For the text-containing cell, return its midpoint in (X, Y) coordinate format. 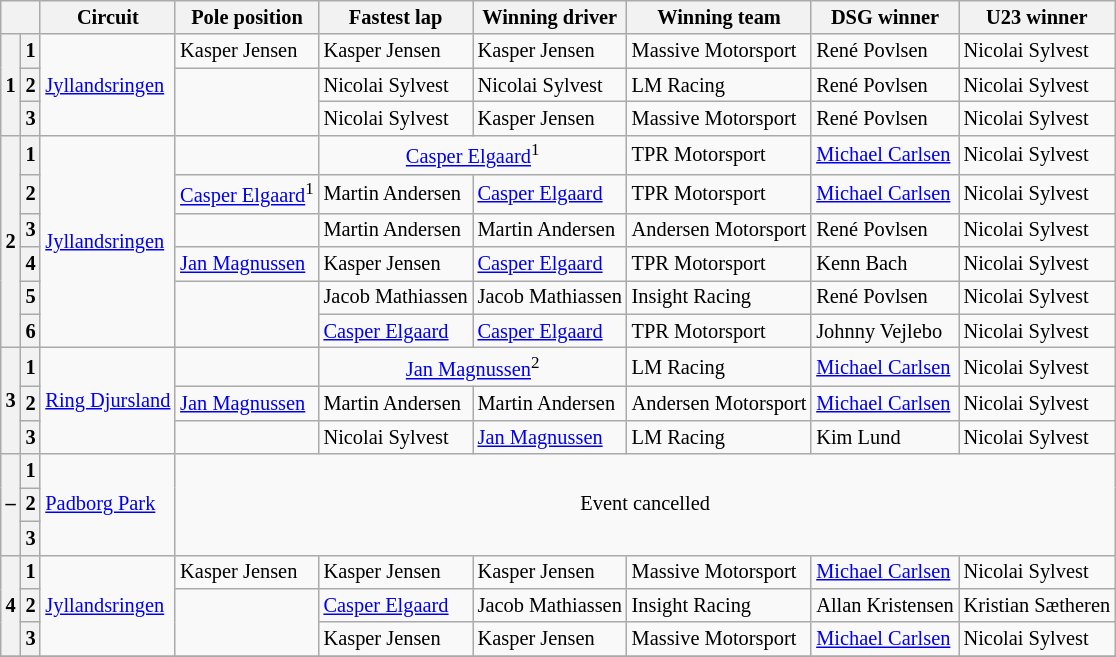
Kenn Bach (884, 264)
– (11, 504)
5 (31, 297)
Kristian Sætheren (1037, 605)
6 (31, 331)
Circuit (108, 17)
Jan Magnussen2 (473, 368)
Allan Kristensen (884, 605)
Event cancelled (645, 504)
Ring Djursland (108, 401)
Kim Lund (884, 437)
DSG winner (884, 17)
Pole position (246, 17)
Winning team (720, 17)
Johnny Vejlebo (884, 331)
Padborg Park (108, 504)
U23 winner (1037, 17)
Winning driver (550, 17)
Fastest lap (396, 17)
